Detect which cell encompasses the target text, then output its [x, y] center coordinate. 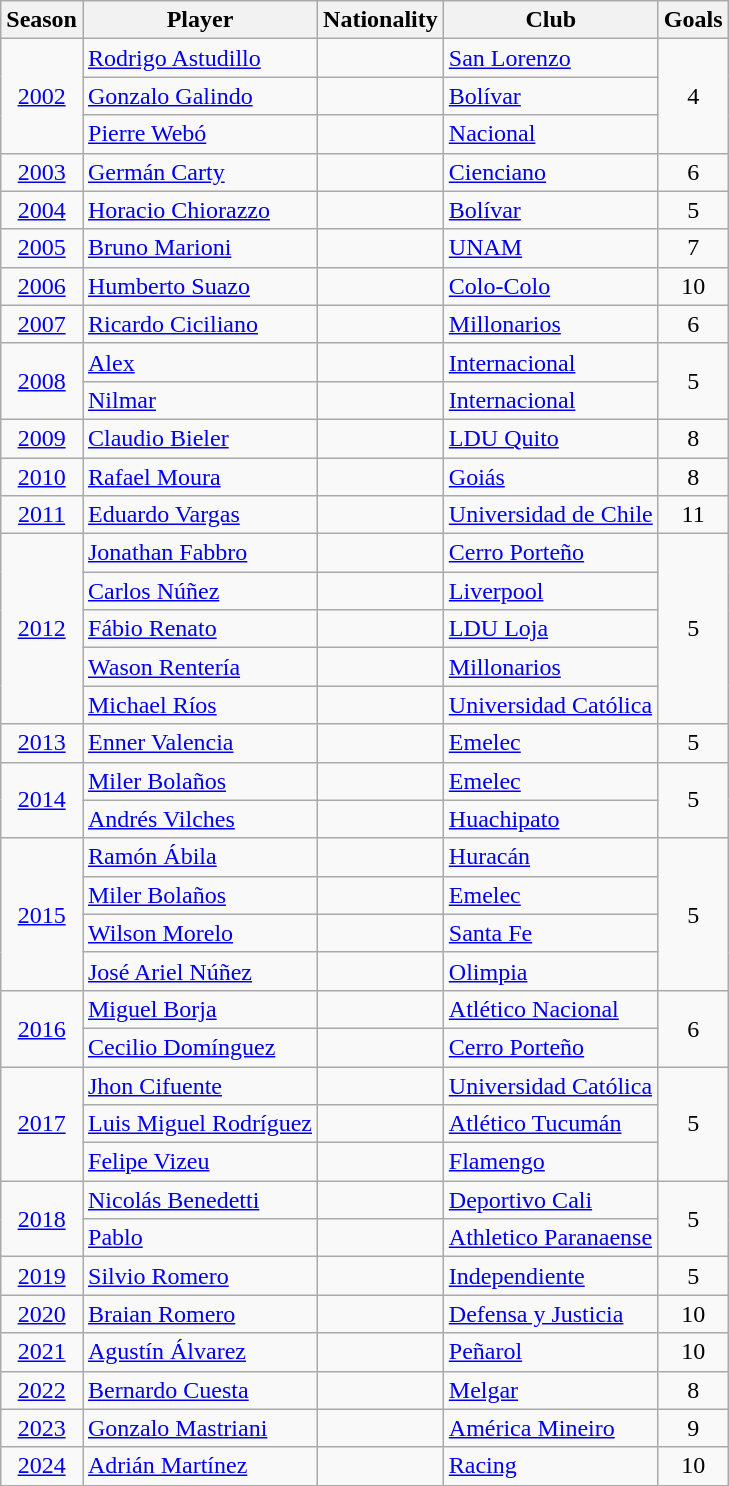
Pierre Webó [200, 134]
Germán Carty [200, 172]
2013 [42, 743]
Nacional [550, 134]
Club [550, 20]
LDU Loja [550, 629]
Flamengo [550, 1162]
Colo-Colo [550, 286]
Fábio Renato [200, 629]
Universidad de Chile [550, 515]
2012 [42, 629]
Goals [693, 20]
Gonzalo Galindo [200, 96]
Deportivo Cali [550, 1200]
Ramón Ábila [200, 857]
Independiente [550, 1276]
2003 [42, 172]
Silvio Romero [200, 1276]
Enner Valencia [200, 743]
Peñarol [550, 1352]
4 [693, 96]
Bruno Marioni [200, 248]
Huracán [550, 857]
2006 [42, 286]
2020 [42, 1314]
11 [693, 515]
Pablo [200, 1238]
7 [693, 248]
Atlético Tucumán [550, 1124]
2004 [42, 210]
Adrián Martínez [200, 1466]
2021 [42, 1352]
Eduardo Vargas [200, 515]
Jhon Cifuente [200, 1085]
2017 [42, 1123]
2019 [42, 1276]
Liverpool [550, 591]
Braian Romero [200, 1314]
Defensa y Justicia [550, 1314]
2007 [42, 324]
Felipe Vizeu [200, 1162]
9 [693, 1428]
Wilson Morelo [200, 933]
Horacio Chiorazzo [200, 210]
Alex [200, 362]
Luis Miguel Rodríguez [200, 1124]
Humberto Suazo [200, 286]
América Mineiro [550, 1428]
Bernardo Cuesta [200, 1390]
Miguel Borja [200, 1009]
LDU Quito [550, 438]
Racing [550, 1466]
2010 [42, 477]
Season [42, 20]
Player [200, 20]
UNAM [550, 248]
Santa Fe [550, 933]
Carlos Núñez [200, 591]
Rodrigo Astudillo [200, 58]
Melgar [550, 1390]
2008 [42, 381]
Atlético Nacional [550, 1009]
Olimpia [550, 971]
Goiás [550, 477]
Agustín Álvarez [200, 1352]
Athletico Paranaense [550, 1238]
2009 [42, 438]
Rafael Moura [200, 477]
2023 [42, 1428]
2015 [42, 914]
Michael Ríos [200, 705]
San Lorenzo [550, 58]
2022 [42, 1390]
2005 [42, 248]
Huachipato [550, 819]
Cienciano [550, 172]
2016 [42, 1028]
2011 [42, 515]
Cecilio Domínguez [200, 1047]
Gonzalo Mastriani [200, 1428]
José Ariel Núñez [200, 971]
2014 [42, 800]
Andrés Vilches [200, 819]
Nicolás Benedetti [200, 1200]
2018 [42, 1219]
Nationality [381, 20]
2002 [42, 96]
Claudio Bieler [200, 438]
Jonathan Fabbro [200, 553]
Ricardo Ciciliano [200, 324]
Wason Rentería [200, 667]
Nilmar [200, 400]
2024 [42, 1466]
